Identify which cell holds the provided text, then report its [x, y] central coordinate. 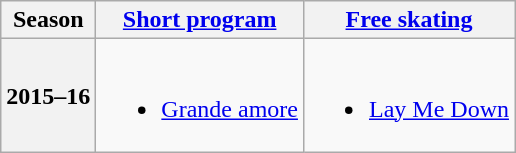
Lay Me Down [408, 96]
Season [48, 20]
2015–16 [48, 96]
Free skating [408, 20]
Short program [200, 20]
Grande amore [200, 96]
